Determine the (x, y) coordinate at the center of the cell enclosing the given text.  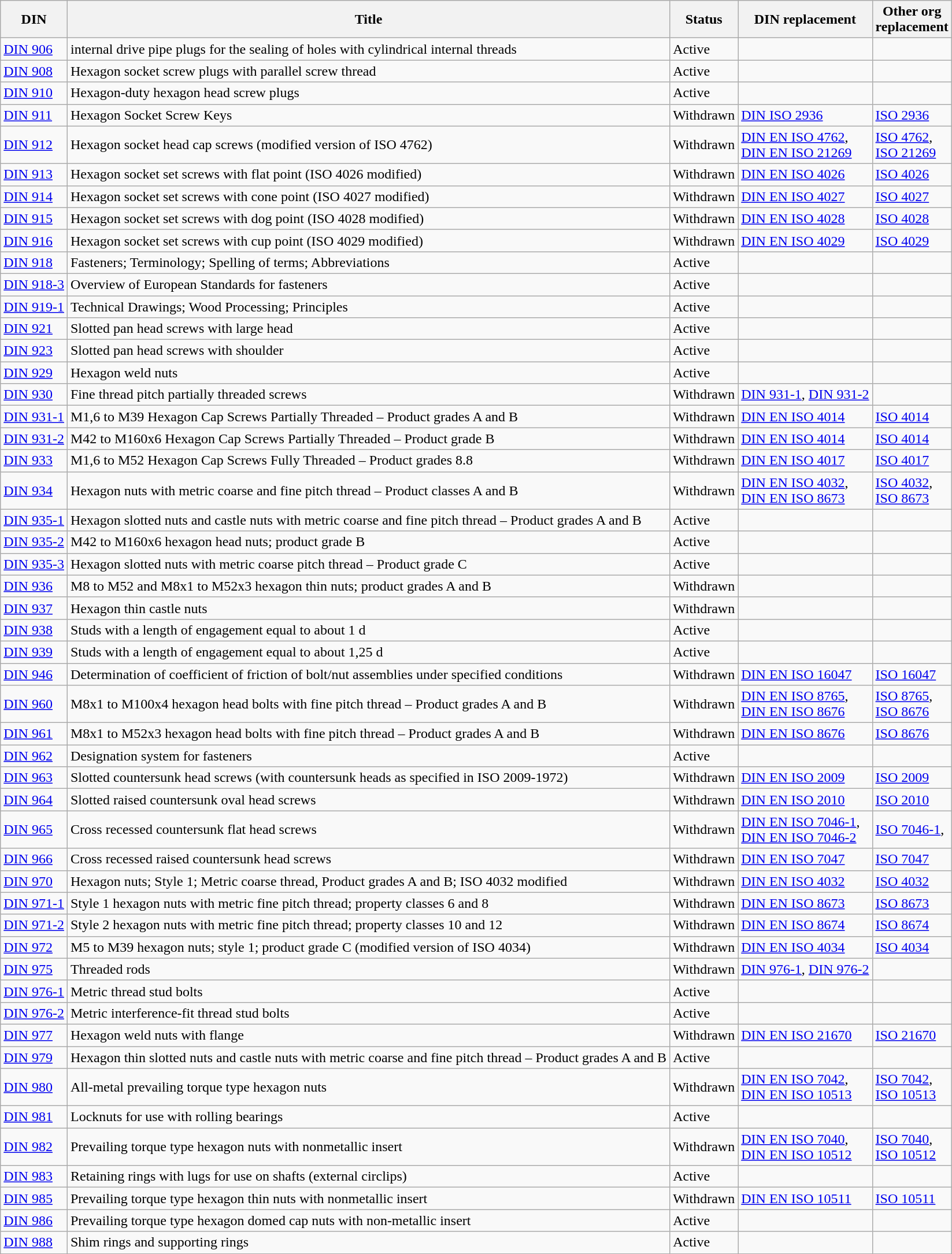
DIN 923 (34, 351)
M5 to M39 hexagon nuts; style 1; product grade C (modified version of ISO 4034) (368, 947)
ISO 8765,ISO 8676 (912, 704)
Slotted pan head screws with large head (368, 329)
DIN EN ISO 4017 (805, 461)
Title (368, 20)
DIN EN ISO 2010 (805, 800)
ISO 16047 (912, 674)
DIN 971-2 (34, 925)
DIN 980 (34, 1088)
Cross recessed raised countersunk head screws (368, 859)
Cross recessed countersunk flat head screws (368, 830)
Determination of coefficient of friction of bolt/nut assemblies under specified conditions (368, 674)
ISO 10511 (912, 1199)
All-metal prevailing torque type hexagon nuts (368, 1088)
DIN 935-3 (34, 564)
DIN 946 (34, 674)
DIN 906 (34, 49)
DIN EN ISO 4032,DIN EN ISO 8673 (805, 490)
DIN 916 (34, 240)
ISO 4026 (912, 175)
Hexagon weld nuts (368, 373)
ISO 8674 (912, 925)
Hexagon nuts with metric coarse and fine pitch thread – Product classes A and B (368, 490)
DIN EN ISO 7042,DIN EN ISO 10513 (805, 1088)
Locknuts for use with rolling bearings (368, 1117)
ISO 2010 (912, 800)
Hexagon slotted nuts with metric coarse pitch thread – Product grade C (368, 564)
Metric thread stud bolts (368, 991)
DIN 962 (34, 756)
Metric interference-fit thread stud bolts (368, 1013)
Hexagon thin slotted nuts and castle nuts with metric coarse and fine pitch thread – Product grades A and B (368, 1057)
DIN 937 (34, 608)
Hexagon nuts; Style 1; Metric coarse thread, Product grades A and B; ISO 4032 modified (368, 881)
Hexagon socket set screws with dog point (ISO 4028 modified) (368, 218)
DIN EN ISO 7040,DIN EN ISO 10512 (805, 1147)
ISO 4028 (912, 218)
DIN 935-1 (34, 520)
Studs with a length of engagement equal to about 1 d (368, 630)
DIN EN ISO 4029 (805, 240)
Hexagon socket head cap screws (modified version of ISO 4762) (368, 144)
DIN 931-1, DIN 931-2 (805, 395)
Hexagon socket set screws with cup point (ISO 4029 modified) (368, 240)
DIN 963 (34, 778)
DIN 985 (34, 1199)
ISO 4032,ISO 8673 (912, 490)
ISO 2936 (912, 115)
DIN EN ISO 4032 (805, 881)
Hexagon socket screw plugs with parallel screw thread (368, 71)
DIN 931-2 (34, 439)
M1,6 to M52 Hexagon Cap Screws Fully Threaded – Product grades 8.8 (368, 461)
Hexagon-duty hexagon head screw plugs (368, 93)
Slotted raised countersunk oval head screws (368, 800)
DIN 960 (34, 704)
Hexagon Socket Screw Keys (368, 115)
DIN 911 (34, 115)
M8 to M52 and M8x1 to M52x3 hexagon thin nuts; product grades A and B (368, 586)
DIN 986 (34, 1220)
DIN 908 (34, 71)
DIN EN ISO 4034 (805, 947)
Retaining rings with lugs for use on shafts (external circlips) (368, 1177)
Overview of European Standards for fasteners (368, 284)
DIN EN ISO 8674 (805, 925)
Shim rings and supporting rings (368, 1242)
DIN EN ISO 8676 (805, 734)
DIN 971-1 (34, 903)
M42 to M160x6 Hexagon Cap Screws Partially Threaded – Product grade B (368, 439)
ISO 4027 (912, 196)
DIN 972 (34, 947)
DIN EN ISO 10511 (805, 1199)
DIN 977 (34, 1035)
Designation system for fasteners (368, 756)
DIN 938 (34, 630)
Slotted pan head screws with shoulder (368, 351)
DIN 915 (34, 218)
DIN EN ISO 7047 (805, 859)
DIN 966 (34, 859)
ISO 7042,ISO 10513 (912, 1088)
DIN 970 (34, 881)
DIN 931-1 (34, 417)
DIN EN ISO 2009 (805, 778)
DIN 912 (34, 144)
DIN 921 (34, 329)
M8x1 to M52x3 hexagon head bolts with fine pitch thread – Product grades A and B (368, 734)
DIN EN ISO 7046-1,DIN EN ISO 7046-2 (805, 830)
ISO 8676 (912, 734)
DIN 982 (34, 1147)
DIN 930 (34, 395)
DIN EN ISO 4762,DIN EN ISO 21269 (805, 144)
Threaded rods (368, 969)
Technical Drawings; Wood Processing; Principles (368, 307)
ISO 4029 (912, 240)
DIN 933 (34, 461)
ISO 4017 (912, 461)
DIN 914 (34, 196)
Studs with a length of engagement equal to about 1,25 d (368, 652)
ISO 4762,ISO 21269 (912, 144)
DIN 913 (34, 175)
DIN 961 (34, 734)
DIN 981 (34, 1117)
DIN 939 (34, 652)
Status (704, 20)
M1,6 to M39 Hexagon Cap Screws Partially Threaded – Product grades A and B (368, 417)
Fine thread pitch partially threaded screws (368, 395)
DIN 918 (34, 262)
DIN replacement (805, 20)
ISO 7040,ISO 10512 (912, 1147)
DIN EN ISO 4028 (805, 218)
DIN EN ISO 8765,DIN EN ISO 8676 (805, 704)
DIN 976-2 (34, 1013)
Fasteners; Terminology; Spelling of terms; Abbreviations (368, 262)
DIN 934 (34, 490)
DIN ISO 2936 (805, 115)
DIN 936 (34, 586)
Hexagon socket set screws with cone point (ISO 4027 modified) (368, 196)
ISO 7047 (912, 859)
Hexagon thin castle nuts (368, 608)
ISO 4032 (912, 881)
ISO 2009 (912, 778)
DIN 935-2 (34, 542)
DIN 976-1 (34, 991)
Style 1 hexagon nuts with metric fine pitch thread; property classes 6 and 8 (368, 903)
DIN 979 (34, 1057)
Slotted countersunk head screws (with countersunk heads as specified in ISO 2009-1972) (368, 778)
Hexagon socket set screws with flat point (ISO 4026 modified) (368, 175)
DIN 910 (34, 93)
Hexagon slotted nuts and castle nuts with metric coarse and fine pitch thread – Product grades A and B (368, 520)
DIN (34, 20)
Style 2 hexagon nuts with metric fine pitch thread; property classes 10 and 12 (368, 925)
M42 to M160x6 hexagon head nuts; product grade B (368, 542)
ISO 7046-1, (912, 830)
DIN 988 (34, 1242)
ISO 21670 (912, 1035)
ISO 4034 (912, 947)
DIN 919-1 (34, 307)
M8x1 to M100x4 hexagon head bolts with fine pitch thread – Product grades A and B (368, 704)
Prevailing torque type hexagon nuts with nonmetallic insert (368, 1147)
DIN 918-3 (34, 284)
Prevailing torque type hexagon domed cap nuts with non-metallic insert (368, 1220)
DIN EN ISO 21670 (805, 1035)
DIN 975 (34, 969)
DIN EN ISO 8673 (805, 903)
DIN 964 (34, 800)
ISO 8673 (912, 903)
DIN 983 (34, 1177)
DIN EN ISO 4026 (805, 175)
Hexagon weld nuts with flange (368, 1035)
Prevailing torque type hexagon thin nuts with nonmetallic insert (368, 1199)
DIN 976-1, DIN 976-2 (805, 969)
internal drive pipe plugs for the sealing of holes with cylindrical internal threads (368, 49)
DIN 965 (34, 830)
DIN 929 (34, 373)
Other orgreplacement (912, 20)
DIN EN ISO 4027 (805, 196)
DIN EN ISO 16047 (805, 674)
